Pinpoint the cell where the given text exists, returning its (x, y) midpoint coordinate. 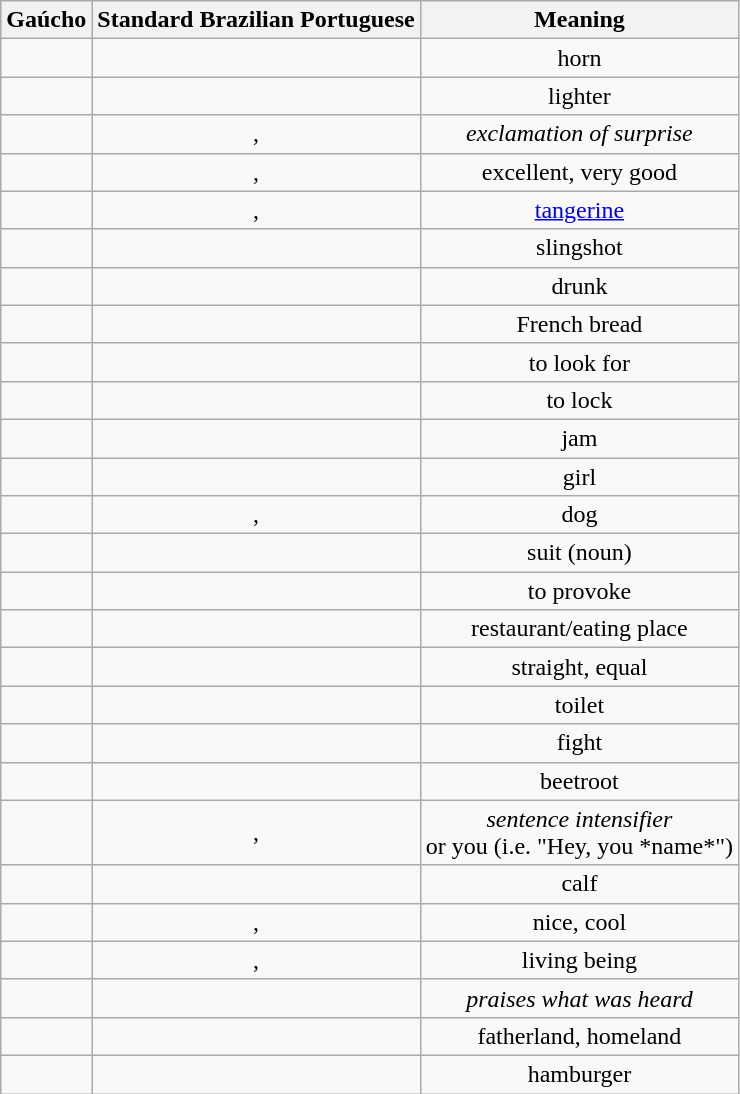
Meaning (579, 20)
to look for (579, 362)
to lock (579, 400)
fatherland, homeland (579, 1036)
Standard Brazilian Portuguese (256, 20)
living being (579, 960)
horn (579, 58)
suit (noun) (579, 553)
exclamation of surprise (579, 134)
restaurant/eating place (579, 629)
hamburger (579, 1074)
jam (579, 438)
to provoke (579, 591)
praises what was heard (579, 998)
fight (579, 743)
calf (579, 884)
French bread (579, 324)
drunk (579, 286)
beetroot (579, 781)
lighter (579, 96)
Gaúcho (46, 20)
straight, equal (579, 667)
girl (579, 477)
dog (579, 515)
toilet (579, 705)
excellent, very good (579, 172)
tangerine (579, 210)
sentence intensifieror you (i.e. "Hey, you *name*") (579, 832)
nice, cool (579, 922)
slingshot (579, 248)
